Detect which cell encompasses the target text, then output its (x, y) center coordinate. 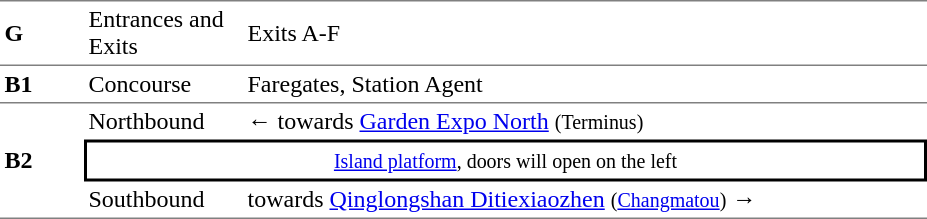
Exits A-F (585, 32)
Concourse (164, 84)
Island platform, doors will open on the left (506, 161)
Northbound (164, 122)
G (42, 32)
B1 (42, 84)
← towards Garden Expo North (Terminus) (585, 122)
Entrances and Exits (164, 32)
Faregates, Station Agent (585, 84)
